Provide the [x, y] coordinate of the cell's center where the given text is located.  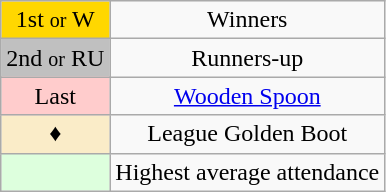
Winners [248, 20]
League Golden Boot [248, 134]
Wooden Spoon [248, 96]
Highest average attendance [248, 172]
2nd or RU [56, 58]
♦ [56, 134]
Runners-up [248, 58]
1st or W [56, 20]
Last [56, 96]
